Output the [X, Y] coordinate of the center of the cell containing the given text.  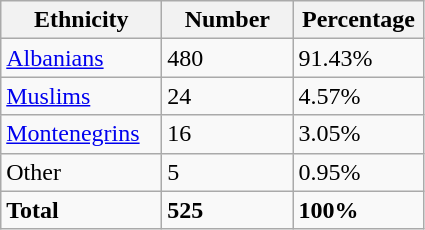
Other [82, 172]
Ethnicity [82, 20]
Muslims [82, 96]
Total [82, 210]
525 [228, 210]
Number [228, 20]
100% [358, 210]
16 [228, 134]
Montenegrins [82, 134]
0.95% [358, 172]
4.57% [358, 96]
480 [228, 58]
24 [228, 96]
3.05% [358, 134]
Percentage [358, 20]
Albanians [82, 58]
5 [228, 172]
91.43% [358, 58]
